Return the (x, y) coordinate for the center point of the cell that contains the specified text.  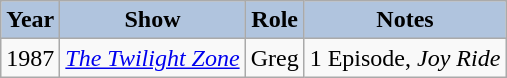
Greg (274, 58)
Role (274, 20)
Year (30, 20)
Show (152, 20)
1987 (30, 58)
1 Episode, Joy Ride (405, 58)
Notes (405, 20)
The Twilight Zone (152, 58)
